Determine the [x, y] coordinate at the center of the cell enclosing the given text.  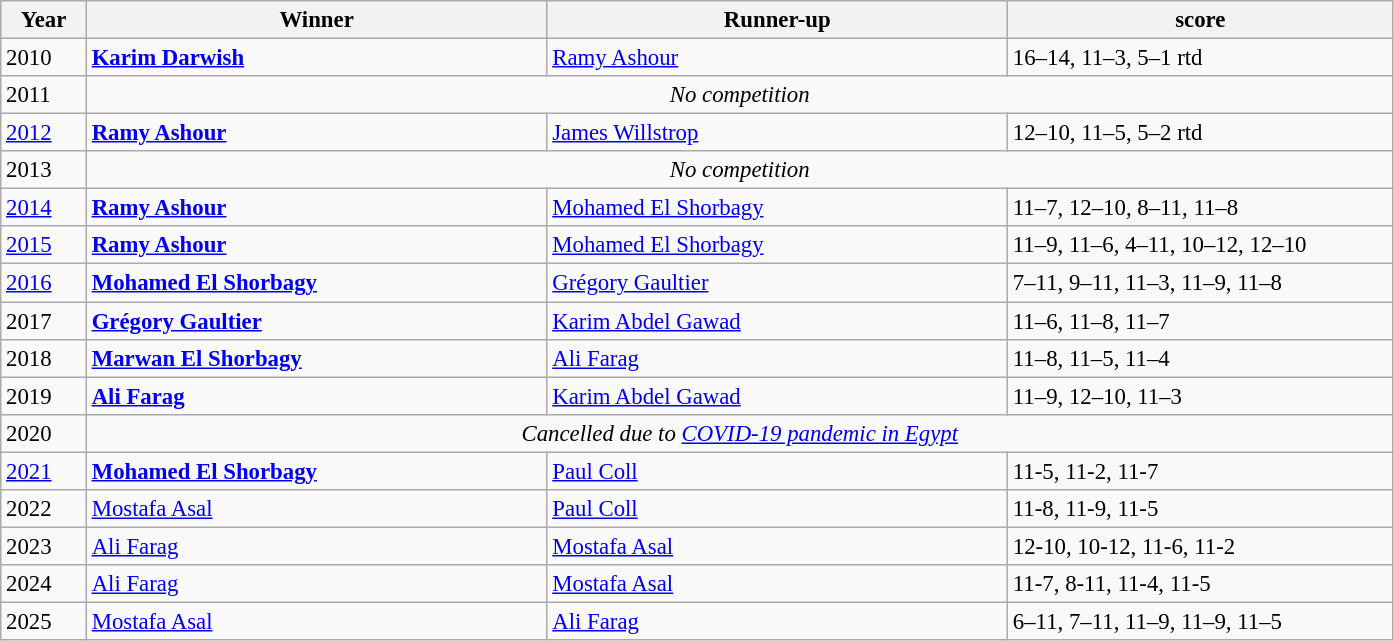
2014 [44, 208]
2018 [44, 358]
12–10, 11–5, 5–2 rtd [1201, 133]
2012 [44, 133]
2021 [44, 471]
6–11, 7–11, 11–9, 11–9, 11–5 [1201, 621]
Year [44, 20]
Karim Darwish [316, 58]
2022 [44, 509]
12-10, 10-12, 11-6, 11-2 [1201, 546]
Marwan El Shorbagy [316, 358]
2015 [44, 245]
Runner-up [778, 20]
2013 [44, 170]
2023 [44, 546]
James Willstrop [778, 133]
11–7, 12–10, 8–11, 11–8 [1201, 208]
11–8, 11–5, 11–4 [1201, 358]
2016 [44, 283]
11–6, 11–8, 11–7 [1201, 321]
2019 [44, 396]
score [1201, 20]
16–14, 11–3, 5–1 rtd [1201, 58]
2010 [44, 58]
2025 [44, 621]
11-7, 8-11, 11-4, 11-5 [1201, 584]
11–9, 12–10, 11–3 [1201, 396]
2017 [44, 321]
Cancelled due to COVID-19 pandemic in Egypt [740, 433]
2024 [44, 584]
7–11, 9–11, 11–3, 11–9, 11–8 [1201, 283]
11-5, 11-2, 11-7 [1201, 471]
2011 [44, 95]
11–9, 11–6, 4–11, 10–12, 12–10 [1201, 245]
11-8, 11-9, 11-5 [1201, 509]
Winner [316, 20]
2020 [44, 433]
